Output the [x, y] coordinate of the center of the cell containing the given text.  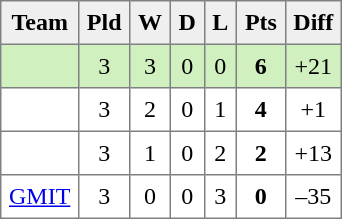
6 [261, 66]
+21 [313, 66]
L [220, 23]
+13 [313, 153]
W [150, 23]
+1 [313, 110]
Team [40, 23]
Pts [261, 23]
D [187, 23]
–35 [313, 197]
Diff [313, 23]
GMIT [40, 197]
Pld [104, 23]
4 [261, 110]
